Determine the (X, Y) coordinate at the center of the cell enclosing the given text.  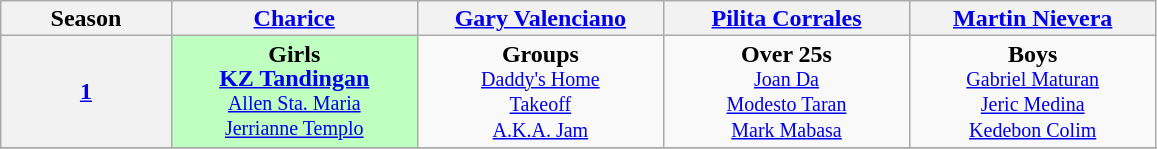
Season (86, 18)
BoysGabriel MaturanJeric MedinaKedebon Colim (1033, 92)
Pilita Corrales (786, 18)
1 (86, 92)
Gary Valenciano (540, 18)
Over 25sJoan DaModesto TaranMark Mabasa (786, 92)
Martin Nievera (1033, 18)
GroupsDaddy's HomeTakeoffA.K.A. Jam (540, 92)
Charice (294, 18)
GirlsKZ TandinganAllen Sta. MariaJerrianne Templo (294, 92)
